Extract the (X, Y) coordinate from the center of the cell holding the provided text.  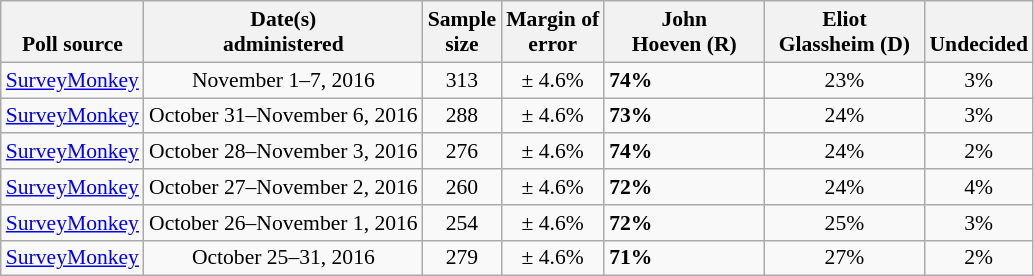
27% (844, 258)
4% (978, 187)
Date(s)administered (284, 32)
October 25–31, 2016 (284, 258)
254 (462, 223)
October 28–November 3, 2016 (284, 152)
Margin oferror (552, 32)
EliotGlassheim (D) (844, 32)
Undecided (978, 32)
313 (462, 80)
25% (844, 223)
288 (462, 116)
October 27–November 2, 2016 (284, 187)
Poll source (72, 32)
23% (844, 80)
October 31–November 6, 2016 (284, 116)
Samplesize (462, 32)
71% (684, 258)
November 1–7, 2016 (284, 80)
JohnHoeven (R) (684, 32)
279 (462, 258)
260 (462, 187)
October 26–November 1, 2016 (284, 223)
276 (462, 152)
73% (684, 116)
